Identify which cell holds the provided text, then report its (X, Y) central coordinate. 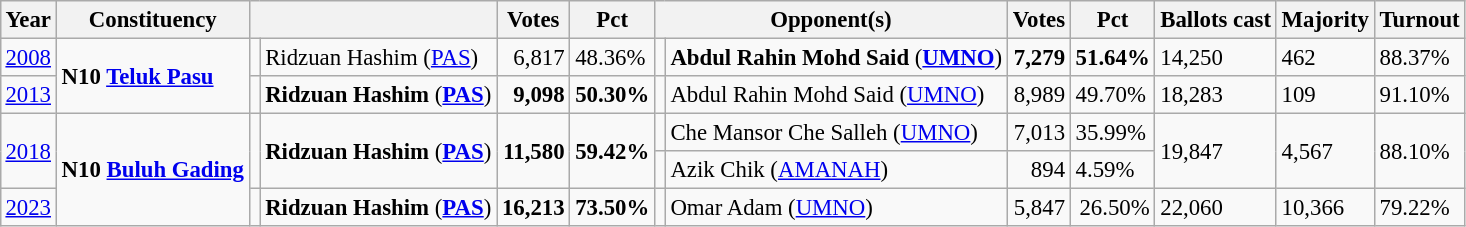
10,366 (1325, 208)
8,989 (1038, 95)
894 (1038, 170)
91.10% (1420, 95)
79.22% (1420, 208)
Omar Adam (UMNO) (836, 208)
Che Mansor Che Salleh (UMNO) (836, 133)
9,098 (534, 95)
2013 (28, 95)
Year (28, 20)
462 (1325, 57)
51.64% (1112, 57)
N10 Buluh Gading (152, 170)
Azik Chik (AMANAH) (836, 170)
109 (1325, 95)
2018 (28, 152)
73.50% (612, 208)
2008 (28, 57)
2023 (28, 208)
88.10% (1420, 152)
26.50% (1112, 208)
19,847 (1216, 152)
59.42% (612, 152)
7,013 (1038, 133)
Majority (1325, 20)
35.99% (1112, 133)
Opponent(s) (830, 20)
49.70% (1112, 95)
5,847 (1038, 208)
4.59% (1112, 170)
11,580 (534, 152)
14,250 (1216, 57)
18,283 (1216, 95)
6,817 (534, 57)
50.30% (612, 95)
Ballots cast (1216, 20)
7,279 (1038, 57)
Turnout (1420, 20)
Constituency (152, 20)
22,060 (1216, 208)
88.37% (1420, 57)
N10 Teluk Pasu (152, 76)
16,213 (534, 208)
4,567 (1325, 152)
48.36% (612, 57)
